Return the (x, y) coordinate for the center point of the cell that contains the specified text.  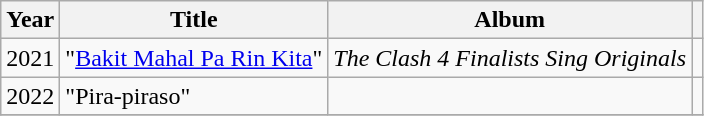
2021 (30, 58)
Album (510, 20)
"Bakit Mahal Pa Rin Kita" (194, 58)
Year (30, 20)
Title (194, 20)
The Clash 4 Finalists Sing Originals (510, 58)
"Pira-piraso" (194, 96)
2022 (30, 96)
